Extract the (X, Y) coordinate from the center of the cell holding the provided text.  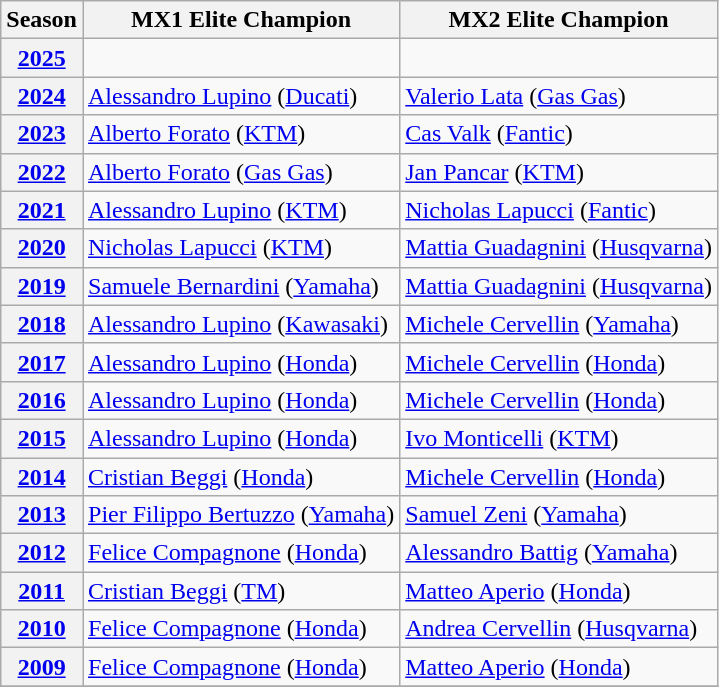
2012 (42, 553)
2011 (42, 591)
Nicholas Lapucci (Fantic) (559, 210)
2018 (42, 324)
Cristian Beggi (TM) (240, 591)
Michele Cervellin (Yamaha) (559, 324)
Andrea Cervellin (Husqvarna) (559, 629)
2021 (42, 210)
Alessandro Lupino (Kawasaki) (240, 324)
Samuele Bernardini (Yamaha) (240, 286)
Cas Valk (Fantic) (559, 134)
2016 (42, 400)
2009 (42, 667)
2013 (42, 515)
Alessandro Lupino (Ducati) (240, 96)
2020 (42, 248)
Ivo Monticelli (KTM) (559, 438)
2017 (42, 362)
2024 (42, 96)
MX1 Elite Champion (240, 20)
Alberto Forato (KTM) (240, 134)
2019 (42, 286)
Valerio Lata (Gas Gas) (559, 96)
Nicholas Lapucci (KTM) (240, 248)
2022 (42, 172)
Alessandro Battig (Yamaha) (559, 553)
Season (42, 20)
MX2 Elite Champion (559, 20)
2014 (42, 477)
2010 (42, 629)
Pier Filippo Bertuzzo (Yamaha) (240, 515)
Alessandro Lupino (KTM) (240, 210)
Alberto Forato (Gas Gas) (240, 172)
2015 (42, 438)
Cristian Beggi (Honda) (240, 477)
Samuel Zeni (Yamaha) (559, 515)
Jan Pancar (KTM) (559, 172)
2025 (42, 58)
2023 (42, 134)
